Identify which cell holds the provided text, then report its [X, Y] central coordinate. 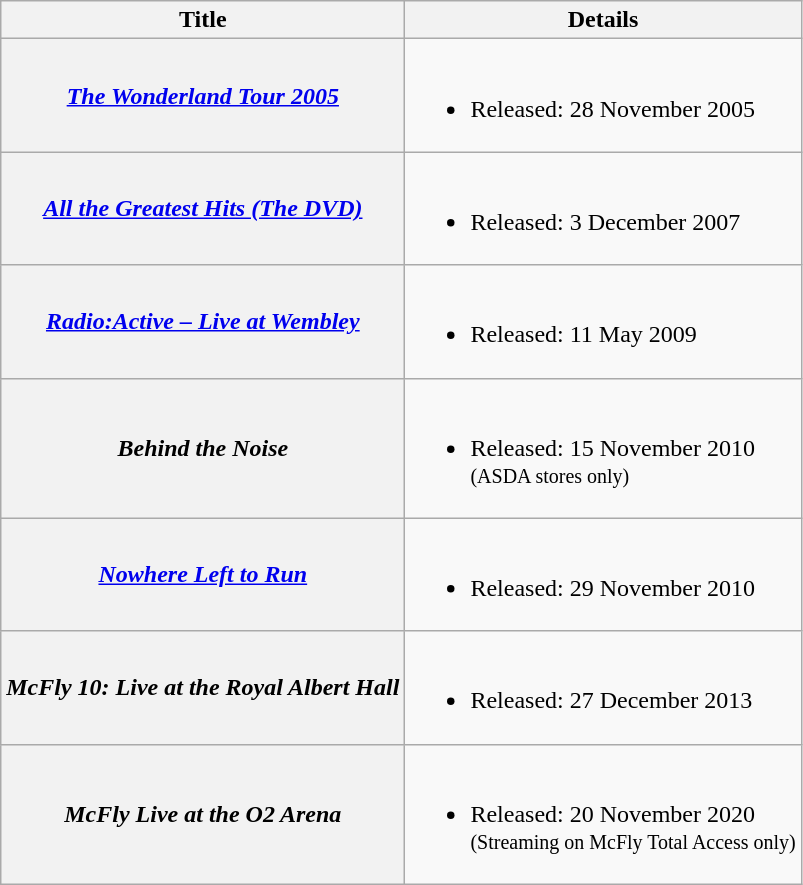
Behind the Noise [203, 448]
McFly 10: Live at the Royal Albert Hall [203, 688]
Nowhere Left to Run [203, 574]
The Wonderland Tour 2005 [203, 96]
All the Greatest Hits (The DVD) [203, 208]
Released: 28 November 2005 [603, 96]
McFly Live at the O2 Arena [203, 814]
Released: 15 November 2010 (ASDA stores only) [603, 448]
Radio:Active – Live at Wembley [203, 322]
Released: 11 May 2009 [603, 322]
Released: 27 December 2013 [603, 688]
Details [603, 20]
Title [203, 20]
Released: 29 November 2010 [603, 574]
Released: 20 November 2020 (Streaming on McFly Total Access only) [603, 814]
Released: 3 December 2007 [603, 208]
